Pinpoint the cell where the given text exists, returning its (x, y) midpoint coordinate. 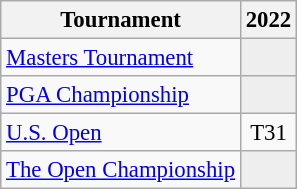
U.S. Open (121, 133)
The Open Championship (121, 170)
T31 (268, 133)
2022 (268, 20)
Tournament (121, 20)
Masters Tournament (121, 58)
PGA Championship (121, 95)
